Pinpoint the cell where the given text exists, returning its [x, y] midpoint coordinate. 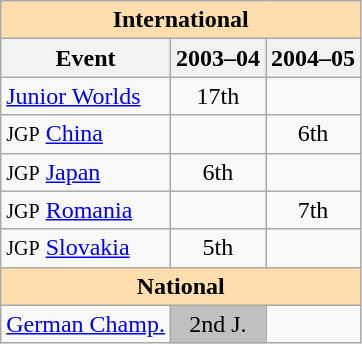
2003–04 [218, 58]
JGP Romania [86, 210]
2004–05 [314, 58]
JGP Slovakia [86, 248]
Event [86, 58]
International [181, 20]
5th [218, 248]
National [181, 286]
2nd J. [218, 324]
JGP Japan [86, 172]
German Champ. [86, 324]
17th [218, 96]
7th [314, 210]
Junior Worlds [86, 96]
JGP China [86, 134]
